Capture the cell that displays the provided text and extract its [X, Y] central coordinate. 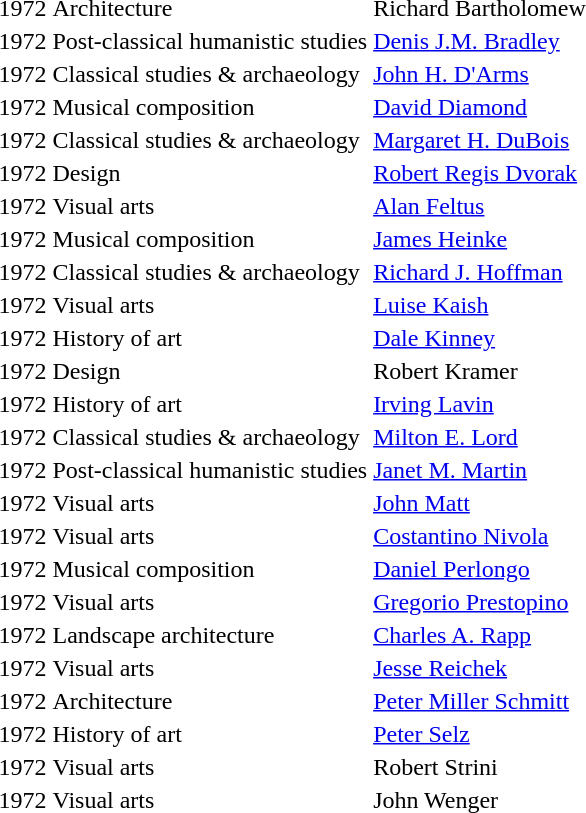
Landscape architecture [210, 635]
Architecture [210, 701]
